Capture the cell that displays the provided text and extract its [X, Y] central coordinate. 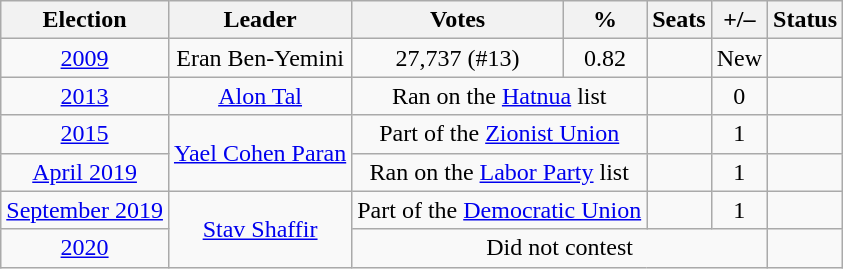
2009 [85, 58]
Stav Shaffir [260, 229]
Leader [260, 20]
Election [85, 20]
April 2019 [85, 172]
% [604, 20]
Votes [458, 20]
Status [806, 20]
0 [739, 96]
0.82 [604, 58]
Did not contest [560, 248]
Eran Ben-Yemini [260, 58]
2020 [85, 248]
27,737 (#13) [458, 58]
Alon Tal [260, 96]
2013 [85, 96]
Yael Cohen Paran [260, 153]
2015 [85, 134]
Seats [679, 20]
Part of the Zionist Union [500, 134]
Ran on the Labor Party list [500, 172]
Part of the Democratic Union [500, 210]
+/– [739, 20]
New [739, 58]
September 2019 [85, 210]
Ran on the Hatnua list [500, 96]
